Locate the cell with the specified text and output its [x, y] center coordinate. 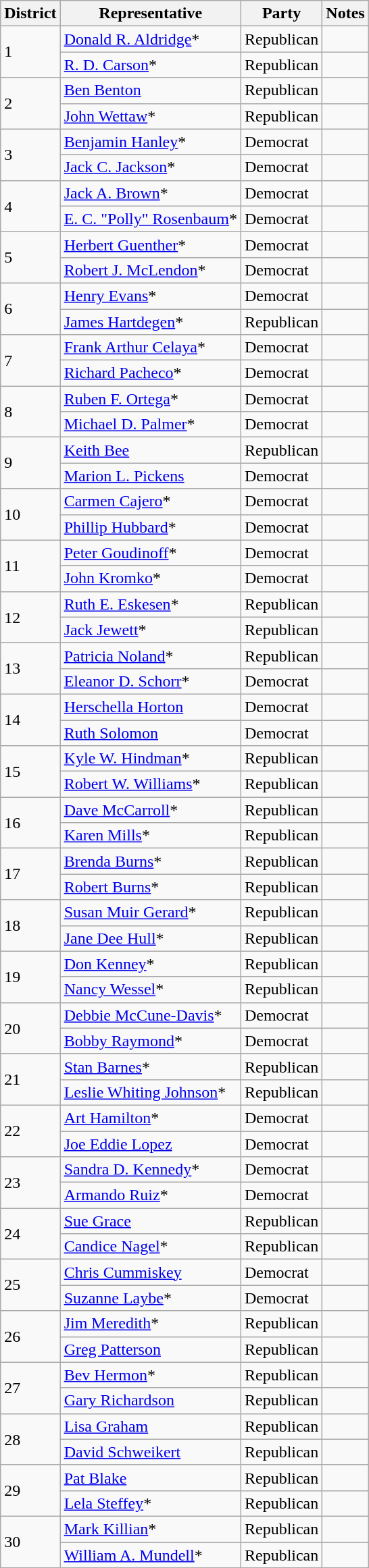
Armando Ruiz* [150, 1195]
Suzanne Laybe* [150, 1298]
Art Hamilton* [150, 1118]
James Hartdegen* [150, 322]
Representative [150, 13]
Richard Pacheco* [150, 373]
25 [30, 1285]
Herbert Guenther* [150, 244]
1 [30, 52]
John Kromko* [150, 578]
Benjamin Hanley* [150, 142]
Debbie McCune-Davis* [150, 1015]
Karen Mills* [150, 836]
21 [30, 1079]
Jane Dee Hull* [150, 938]
Jack A. Brown* [150, 193]
Robert W. Williams* [150, 784]
Chris Cummiskey [150, 1272]
Frank Arthur Celaya* [150, 348]
Sandra D. Kennedy* [150, 1170]
7 [30, 360]
Don Kenney* [150, 964]
Patricia Noland* [150, 655]
15 [30, 772]
Henry Evans* [150, 296]
Lela Steffey* [150, 1503]
William A. Mundell* [150, 1555]
Mark Killian* [150, 1529]
Robert J. McLendon* [150, 270]
Jack C. Jackson* [150, 167]
David Schweikert [150, 1452]
8 [30, 412]
Sue Grace [150, 1221]
Ruth E. Eskesen* [150, 604]
16 [30, 823]
20 [30, 1028]
3 [30, 155]
Marion L. Pickens [150, 476]
4 [30, 206]
Nancy Wessel* [150, 990]
Leslie Whiting Johnson* [150, 1092]
Peter Goudinoff* [150, 553]
Candice Nagel* [150, 1247]
Notes [345, 13]
Lisa Graham [150, 1426]
9 [30, 463]
Bobby Raymond* [150, 1041]
Bev Hermon* [150, 1375]
Ruben F. Ortega* [150, 399]
19 [30, 977]
Carmen Cajero* [150, 502]
E. C. "Polly" Rosenbaum* [150, 219]
12 [30, 617]
Greg Patterson [150, 1349]
Stan Barnes* [150, 1066]
Ruth Solomon [150, 732]
13 [30, 668]
5 [30, 257]
29 [30, 1490]
17 [30, 874]
John Wettaw* [150, 116]
Gary Richardson [150, 1401]
Brenda Burns* [150, 861]
23 [30, 1183]
Keith Bee [150, 450]
22 [30, 1131]
30 [30, 1542]
Pat Blake [150, 1478]
Joe Eddie Lopez [150, 1144]
18 [30, 925]
11 [30, 566]
28 [30, 1439]
Eleanor D. Schorr* [150, 681]
Donald R. Aldridge* [150, 39]
District [30, 13]
R. D. Carson* [150, 65]
Phillip Hubbard* [150, 527]
Jim Meredith* [150, 1324]
Jack Jewett* [150, 630]
26 [30, 1336]
27 [30, 1388]
Ben Benton [150, 90]
Kyle W. Hindman* [150, 759]
2 [30, 103]
24 [30, 1234]
Party [281, 13]
Dave McCarroll* [150, 810]
14 [30, 720]
Herschella Horton [150, 707]
Robert Burns* [150, 887]
6 [30, 308]
Michael D. Palmer* [150, 425]
10 [30, 514]
Susan Muir Gerard* [150, 913]
